Determine the [x, y] coordinate at the center of the cell enclosing the given text.  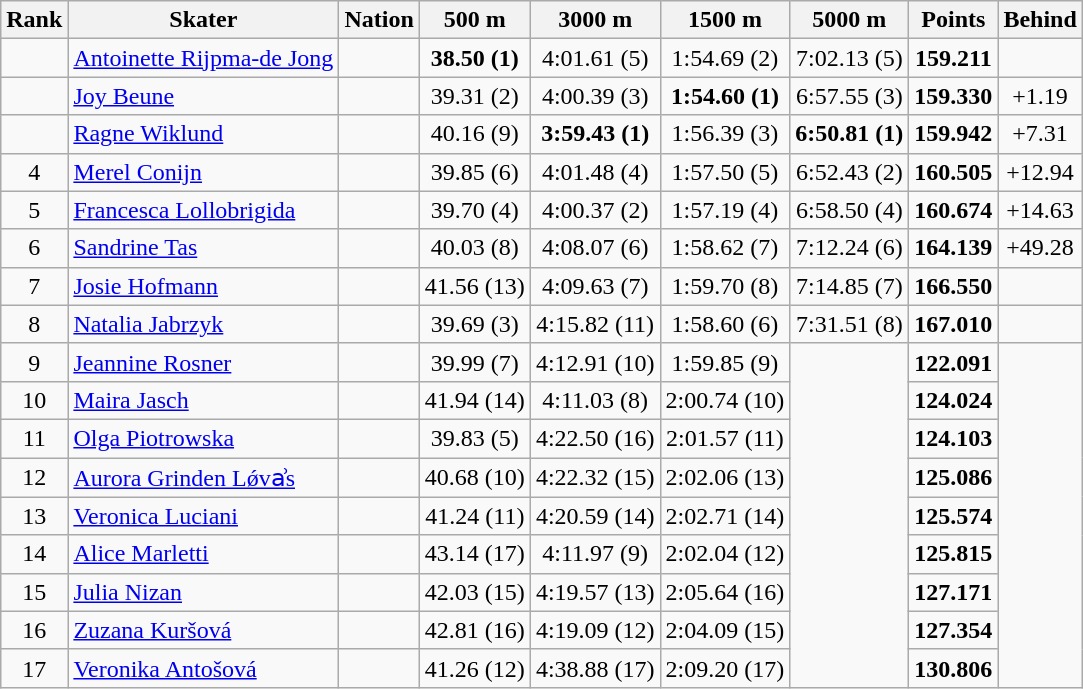
160.505 [954, 172]
4:01.61 (5) [595, 58]
130.806 [954, 668]
1:57.19 (4) [725, 210]
1:58.60 (6) [725, 324]
127.171 [954, 592]
Julia Nizan [204, 592]
41.24 (11) [474, 516]
6:58.50 (4) [850, 210]
39.69 (3) [474, 324]
2:02.06 (13) [725, 478]
41.94 (14) [474, 400]
39.85 (6) [474, 172]
7 [34, 286]
+14.63 [1040, 210]
14 [34, 554]
+12.94 [1040, 172]
43.14 (17) [474, 554]
7:02.13 (5) [850, 58]
13 [34, 516]
164.139 [954, 248]
+7.31 [1040, 134]
4 [34, 172]
10 [34, 400]
1:54.69 (2) [725, 58]
4:20.59 (14) [595, 516]
124.024 [954, 400]
Alice Marletti [204, 554]
15 [34, 592]
40.16 (9) [474, 134]
6:57.55 (3) [850, 96]
7:14.85 (7) [850, 286]
1500 m [725, 20]
Rank [34, 20]
167.010 [954, 324]
166.550 [954, 286]
Antoinette Rijpma-de Jong [204, 58]
Skater [204, 20]
Maira Jasch [204, 400]
2:05.64 (16) [725, 592]
4:00.39 (3) [595, 96]
2:04.09 (15) [725, 630]
39.31 (2) [474, 96]
159.942 [954, 134]
159.330 [954, 96]
40.68 (10) [474, 478]
2:09.20 (17) [725, 668]
1:54.60 (1) [725, 96]
124.103 [954, 438]
16 [34, 630]
Merel Conijn [204, 172]
Natalia Jabrzyk [204, 324]
42.81 (16) [474, 630]
500 m [474, 20]
38.50 (1) [474, 58]
4:15.82 (11) [595, 324]
159.211 [954, 58]
4:08.07 (6) [595, 248]
Points [954, 20]
11 [34, 438]
7:31.51 (8) [850, 324]
3:59.43 (1) [595, 134]
Olga Piotrowska [204, 438]
122.091 [954, 362]
2:00.74 (10) [725, 400]
4:38.88 (17) [595, 668]
1:58.62 (7) [725, 248]
+49.28 [1040, 248]
4:19.09 (12) [595, 630]
4:12.91 (10) [595, 362]
Jeannine Rosner [204, 362]
6 [34, 248]
4:19.57 (13) [595, 592]
4:11.97 (9) [595, 554]
42.03 (15) [474, 592]
41.56 (13) [474, 286]
4:11.03 (8) [595, 400]
2:01.57 (11) [725, 438]
2:02.71 (14) [725, 516]
Aurora Grinden Lǿvẚs [204, 478]
+1.19 [1040, 96]
2:02.04 (12) [725, 554]
4:00.37 (2) [595, 210]
Veronika Antošová [204, 668]
39.99 (7) [474, 362]
125.086 [954, 478]
Nation [379, 20]
1:59.85 (9) [725, 362]
1:59.70 (8) [725, 286]
17 [34, 668]
4:22.32 (15) [595, 478]
6:52.43 (2) [850, 172]
12 [34, 478]
Sandrine Tas [204, 248]
Behind [1040, 20]
5000 m [850, 20]
39.83 (5) [474, 438]
4:09.63 (7) [595, 286]
41.26 (12) [474, 668]
4:01.48 (4) [595, 172]
Joy Beune [204, 96]
Francesca Lollobrigida [204, 210]
Zuzana Kuršová [204, 630]
125.815 [954, 554]
Josie Hofmann [204, 286]
7:12.24 (6) [850, 248]
Ragne Wiklund [204, 134]
9 [34, 362]
40.03 (8) [474, 248]
39.70 (4) [474, 210]
5 [34, 210]
127.354 [954, 630]
1:56.39 (3) [725, 134]
Veronica Luciani [204, 516]
1:57.50 (5) [725, 172]
3000 m [595, 20]
4:22.50 (16) [595, 438]
6:50.81 (1) [850, 134]
160.674 [954, 210]
8 [34, 324]
125.574 [954, 516]
